Return the (x, y) coordinate for the center point of the cell that contains the specified text.  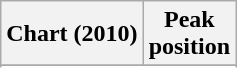
Chart (2010) (72, 34)
Peakposition (189, 34)
